Output the (X, Y) coordinate of the center of the cell containing the given text.  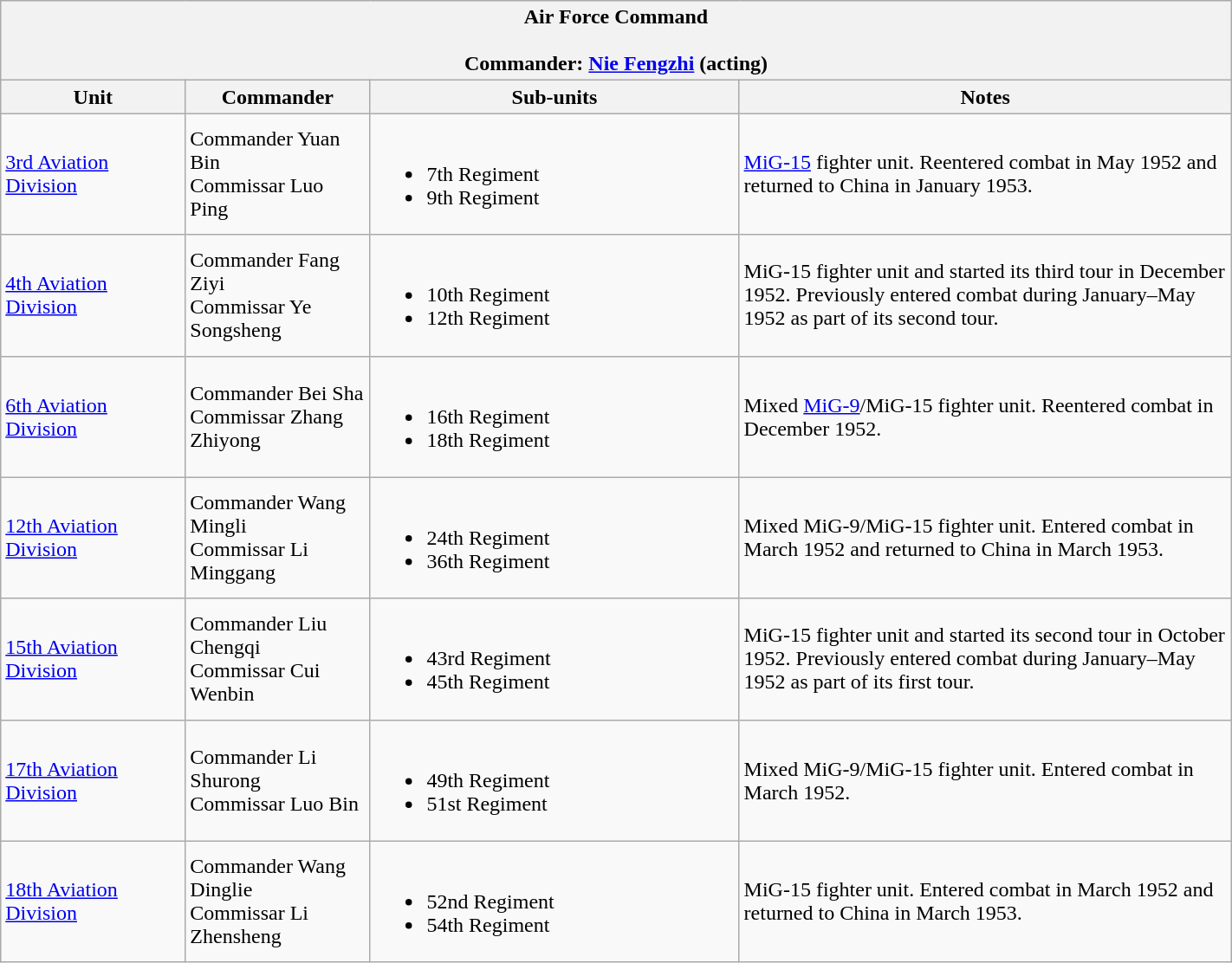
Mixed MiG-9/MiG-15 fighter unit. Entered combat in March 1952 and returned to China in March 1953. (985, 538)
24th Regiment36th Regiment (554, 538)
MiG-15 fighter unit. Entered combat in March 1952 and returned to China in March 1953. (985, 902)
6th Aviation Division (94, 417)
Commander Wang DinglieCommissar Li Zhensheng (277, 902)
Commander Bei ShaCommissar Zhang Zhiyong (277, 417)
Notes (985, 97)
MiG-15 fighter unit. Reentered combat in May 1952 and returned to China in January 1953. (985, 174)
Mixed MiG-9/MiG-15 fighter unit. Reentered combat in December 1952. (985, 417)
Commander Yuan BinCommissar Luo Ping (277, 174)
4th Aviation Division (94, 295)
MiG-15 fighter unit and started its third tour in December 1952. Previously entered combat during January–May 1952 as part of its second tour. (985, 295)
10th Regiment12th Regiment (554, 295)
49th Regiment51st Regiment (554, 780)
3rd Aviation Division (94, 174)
Mixed MiG-9/MiG-15 fighter unit. Entered combat in March 1952. (985, 780)
Sub-units (554, 97)
Commander Li ShurongCommissar Luo Bin (277, 780)
16th Regiment18th Regiment (554, 417)
12th Aviation Division (94, 538)
52nd Regiment54th Regiment (554, 902)
Commander Fang ZiyiCommissar Ye Songsheng (277, 295)
Commander (277, 97)
MiG-15 fighter unit and started its second tour in October 1952. Previously entered combat during January–May 1952 as part of its first tour. (985, 659)
Commander Wang MingliCommissar Li Minggang (277, 538)
43rd Regiment45th Regiment (554, 659)
Air Force CommandCommander: Nie Fengzhi (acting) (616, 41)
Unit (94, 97)
7th Regiment9th Regiment (554, 174)
Commander Liu ChengqiCommissar Cui Wenbin (277, 659)
18th Aviation Division (94, 902)
15th Aviation Division (94, 659)
17th Aviation Division (94, 780)
